Search for the cell housing the specified text and yield its [X, Y] center coordinate. 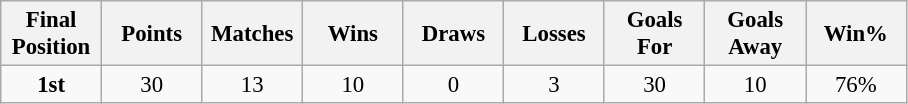
76% [856, 85]
13 [252, 85]
Losses [554, 34]
Points [152, 34]
Goals Away [756, 34]
Matches [252, 34]
Goals For [654, 34]
Win% [856, 34]
Wins [354, 34]
0 [454, 85]
1st [52, 85]
Draws [454, 34]
Final Position [52, 34]
3 [554, 85]
